From the cell containing the given text, extract its center point as [X, Y] coordinate. 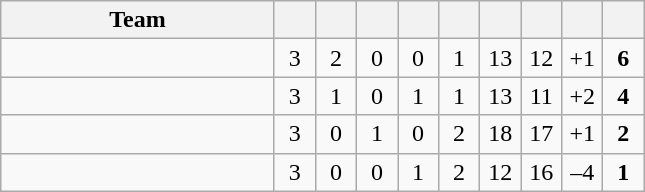
18 [500, 134]
–4 [582, 172]
17 [542, 134]
11 [542, 96]
4 [624, 96]
+2 [582, 96]
Team [138, 20]
16 [542, 172]
6 [624, 58]
